Pinpoint the cell where the given text exists, returning its (X, Y) midpoint coordinate. 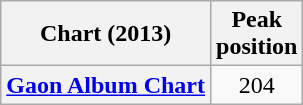
Peakposition (257, 34)
204 (257, 85)
Chart (2013) (106, 34)
Gaon Album Chart (106, 85)
